For the text-containing cell, return its midpoint in [x, y] coordinate format. 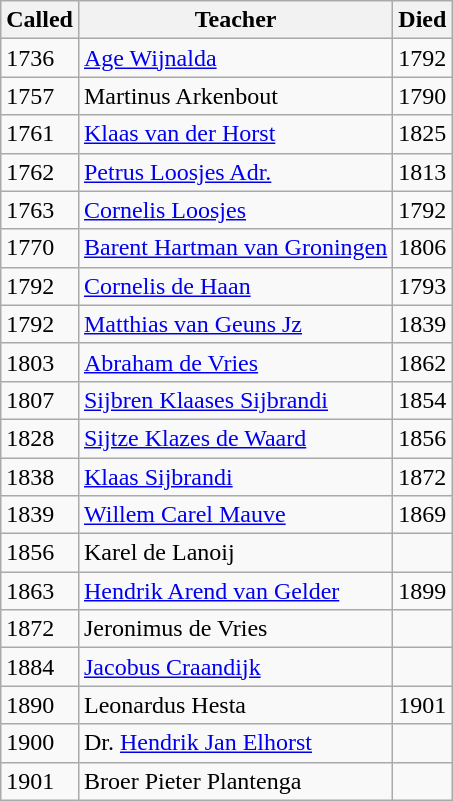
1793 [422, 286]
1813 [422, 172]
Willem Carel Mauve [235, 515]
Age Wijnalda [235, 58]
Abraham de Vries [235, 362]
Teacher [235, 20]
1854 [422, 400]
1770 [40, 248]
1763 [40, 210]
1803 [40, 362]
Jacobus Craandijk [235, 667]
Martinus Arkenbout [235, 96]
1890 [40, 705]
Cornelis de Haan [235, 286]
1761 [40, 134]
Called [40, 20]
1899 [422, 591]
Hendrik Arend van Gelder [235, 591]
Died [422, 20]
Klaas van der Horst [235, 134]
1736 [40, 58]
1825 [422, 134]
Cornelis Loosjes [235, 210]
1862 [422, 362]
Petrus Loosjes Adr. [235, 172]
Klaas Sijbrandi [235, 477]
1863 [40, 591]
1757 [40, 96]
Jeronimus de Vries [235, 629]
1790 [422, 96]
Barent Hartman van Groningen [235, 248]
Sijbren Klaases Sijbrandi [235, 400]
Karel de Lanoij [235, 553]
1838 [40, 477]
1807 [40, 400]
1762 [40, 172]
Broer Pieter Plantenga [235, 781]
1869 [422, 515]
1900 [40, 743]
Matthias van Geuns Jz [235, 324]
1884 [40, 667]
Dr. Hendrik Jan Elhorst [235, 743]
Leonardus Hesta [235, 705]
1806 [422, 248]
Sijtze Klazes de Waard [235, 438]
1828 [40, 438]
